Extract the [x, y] coordinate from the center of the cell holding the provided text.  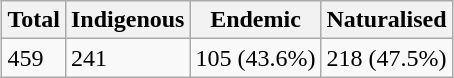
Naturalised [386, 20]
Total [34, 20]
241 [127, 58]
Indigenous [127, 20]
105 (43.6%) [256, 58]
459 [34, 58]
Endemic [256, 20]
218 (47.5%) [386, 58]
